Output the [X, Y] coordinate of the center of the cell containing the given text.  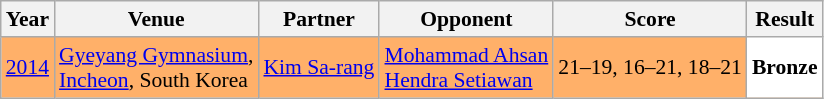
Opponent [466, 19]
Score [650, 19]
Kim Sa-rang [318, 68]
Year [28, 19]
Venue [156, 19]
Partner [318, 19]
Gyeyang Gymnasium,Incheon, South Korea [156, 68]
21–19, 16–21, 18–21 [650, 68]
Mohammad Ahsan Hendra Setiawan [466, 68]
Result [785, 19]
Bronze [785, 68]
2014 [28, 68]
